Output the [x, y] coordinate of the center of the cell containing the given text.  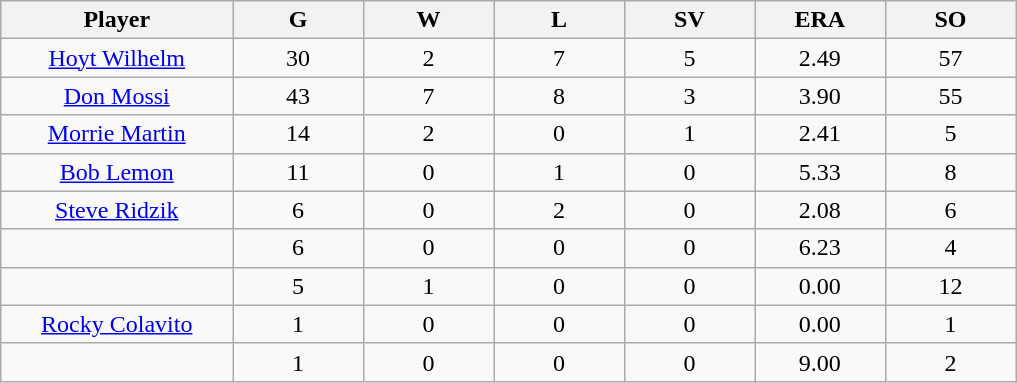
43 [298, 96]
Hoyt Wilhelm [117, 58]
2.08 [820, 210]
3 [689, 96]
14 [298, 134]
Rocky Colavito [117, 324]
G [298, 20]
11 [298, 172]
6.23 [820, 248]
W [428, 20]
30 [298, 58]
55 [950, 96]
Bob Lemon [117, 172]
3.90 [820, 96]
9.00 [820, 362]
L [559, 20]
SV [689, 20]
2.49 [820, 58]
Player [117, 20]
12 [950, 286]
4 [950, 248]
Morrie Martin [117, 134]
Steve Ridzik [117, 210]
SO [950, 20]
57 [950, 58]
5.33 [820, 172]
Don Mossi [117, 96]
ERA [820, 20]
2.41 [820, 134]
